Provide the (X, Y) coordinate of the cell's center where the given text is located.  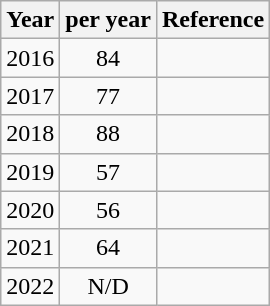
84 (108, 58)
2016 (30, 58)
2017 (30, 96)
per year (108, 20)
2020 (30, 210)
77 (108, 96)
Year (30, 20)
2019 (30, 172)
N/D (108, 286)
Reference (212, 20)
56 (108, 210)
64 (108, 248)
57 (108, 172)
2021 (30, 248)
2018 (30, 134)
2022 (30, 286)
88 (108, 134)
